Return (X, Y) of the center of cell containing provided text 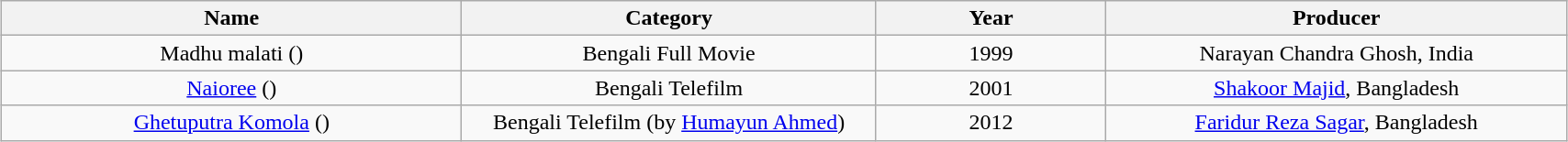
Shakoor Majid, Bangladesh (1337, 88)
2001 (991, 88)
Faridur Reza Sagar, Bangladesh (1337, 123)
1999 (991, 53)
2012 (991, 123)
Naioree () (231, 88)
Category (668, 18)
Bengali Telefilm (by Humayun Ahmed) (668, 123)
Name (231, 18)
Madhu malati () (231, 53)
Ghetuputra Komola () (231, 123)
Bengali Telefilm (668, 88)
Year (991, 18)
Producer (1337, 18)
Narayan Chandra Ghosh, India (1337, 53)
Bengali Full Movie (668, 53)
